Pinpoint the cell where the given text exists, returning its [x, y] midpoint coordinate. 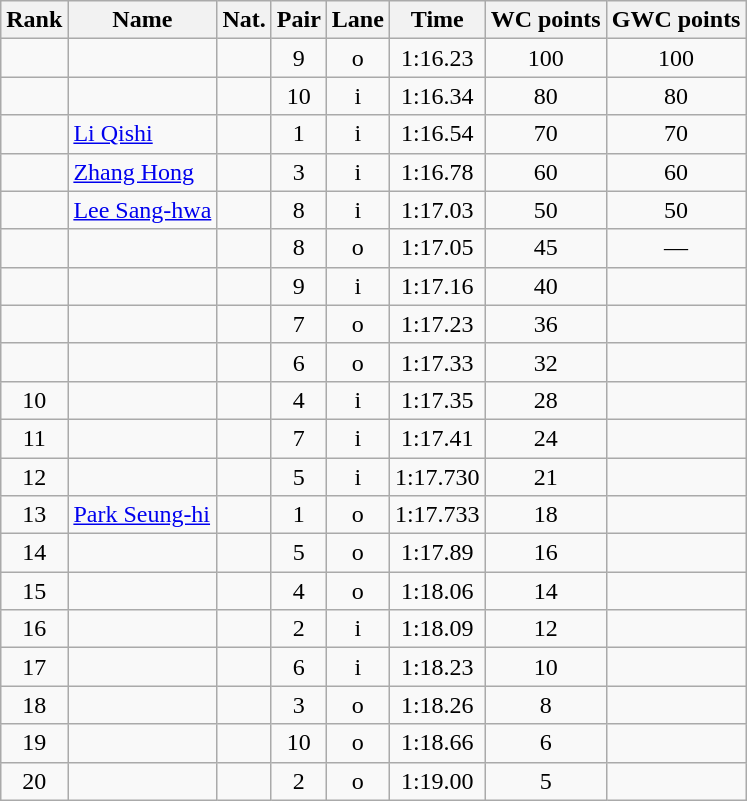
— [676, 248]
1:17.35 [437, 400]
28 [546, 400]
1:17.41 [437, 438]
1:17.16 [437, 286]
Lane [358, 20]
1:17.730 [437, 477]
21 [546, 477]
19 [34, 743]
1:16.34 [437, 96]
Time [437, 20]
1:18.06 [437, 591]
17 [34, 667]
15 [34, 591]
1:17.03 [437, 210]
13 [34, 515]
1:18.66 [437, 743]
Park Seung-hi [142, 515]
1:18.23 [437, 667]
1:17.05 [437, 248]
40 [546, 286]
1:16.54 [437, 134]
11 [34, 438]
1:18.26 [437, 705]
32 [546, 362]
1:17.89 [437, 553]
1:18.09 [437, 629]
20 [34, 781]
Pair [298, 20]
24 [546, 438]
Lee Sang-hwa [142, 210]
36 [546, 324]
Name [142, 20]
GWC points [676, 20]
1:17.33 [437, 362]
1:17.733 [437, 515]
1:16.78 [437, 172]
1:19.00 [437, 781]
Nat. [244, 20]
Zhang Hong [142, 172]
45 [546, 248]
Rank [34, 20]
1:17.23 [437, 324]
1:16.23 [437, 58]
WC points [546, 20]
Li Qishi [142, 134]
